Identify which cell holds the provided text, then report its [X, Y] central coordinate. 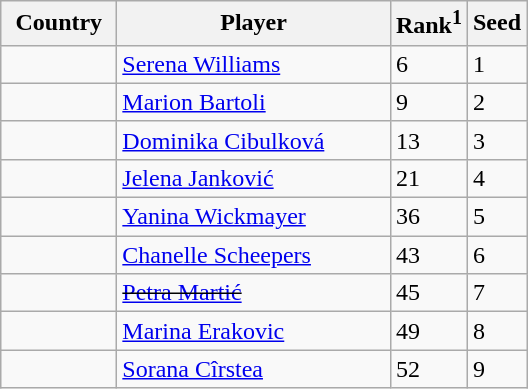
7 [496, 293]
Seed [496, 24]
Petra Martić [254, 293]
3 [496, 140]
8 [496, 331]
Serena Williams [254, 64]
Yanina Wickmayer [254, 217]
4 [496, 178]
Dominika Cibulková [254, 140]
43 [428, 255]
49 [428, 331]
Country [59, 24]
1 [496, 64]
Rank1 [428, 24]
21 [428, 178]
45 [428, 293]
Sorana Cîrstea [254, 369]
Marion Bartoli [254, 102]
2 [496, 102]
5 [496, 217]
Marina Erakovic [254, 331]
Chanelle Scheepers [254, 255]
13 [428, 140]
Player [254, 24]
36 [428, 217]
52 [428, 369]
Jelena Janković [254, 178]
